Pinpoint the cell where the given text exists, returning its (x, y) midpoint coordinate. 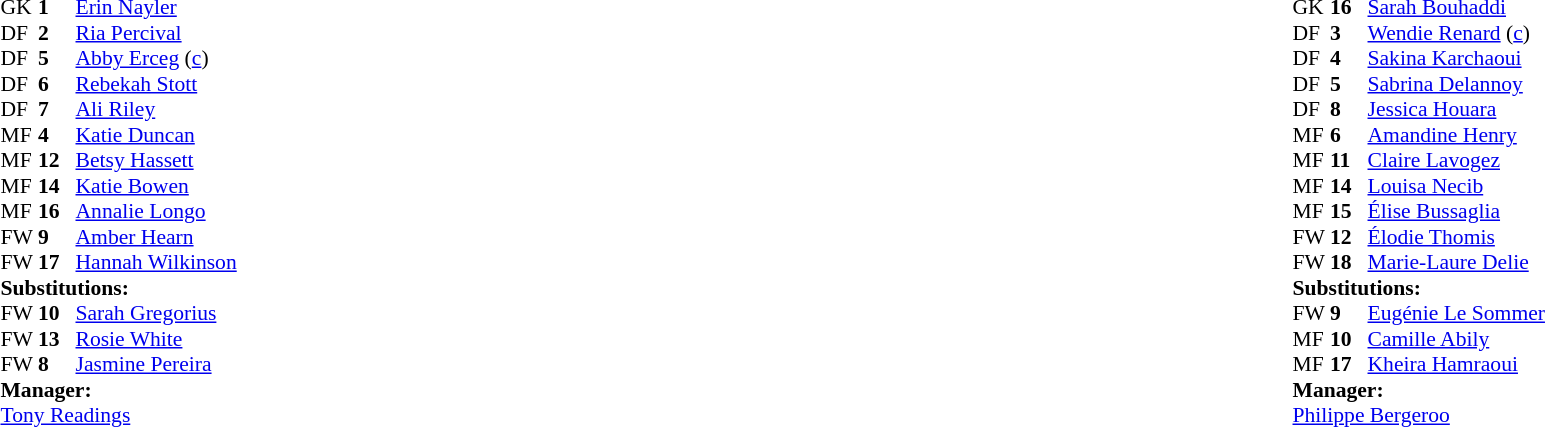
Annalie Longo (156, 211)
Katie Bowen (156, 186)
Kheira Hamraoui (1456, 365)
Jessica Houara (1456, 109)
Hannah Wilkinson (156, 263)
Wendie Renard (c) (1456, 33)
Sakina Karchaoui (1456, 59)
Camille Abily (1456, 339)
Abby Erceg (c) (156, 59)
Betsy Hassett (156, 161)
Élise Bussaglia (1456, 211)
11 (1349, 161)
2 (57, 33)
Amandine Henry (1456, 135)
Claire Lavogez (1456, 161)
3 (1349, 33)
Katie Duncan (156, 135)
Eugénie Le Sommer (1456, 313)
13 (57, 339)
Élodie Thomis (1456, 237)
Ria Percival (156, 33)
16 (57, 211)
Jasmine Pereira (156, 365)
Rebekah Stott (156, 84)
Sabrina Delannoy (1456, 84)
7 (57, 109)
Ali Riley (156, 109)
Sarah Gregorius (156, 313)
15 (1349, 211)
18 (1349, 263)
Amber Hearn (156, 237)
Louisa Necib (1456, 186)
Rosie White (156, 339)
Marie-Laure Delie (1456, 263)
